Output the [X, Y] coordinate of the center of the cell containing the given text.  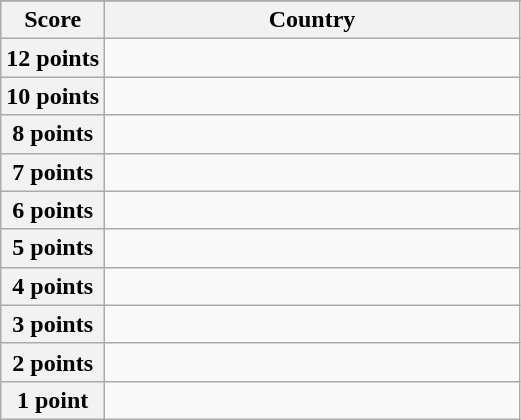
1 point [53, 400]
7 points [53, 172]
Country [312, 20]
3 points [53, 324]
4 points [53, 286]
2 points [53, 362]
8 points [53, 134]
12 points [53, 58]
6 points [53, 210]
10 points [53, 96]
Score [53, 20]
5 points [53, 248]
